Locate the cell with the specified text and output its [x, y] center coordinate. 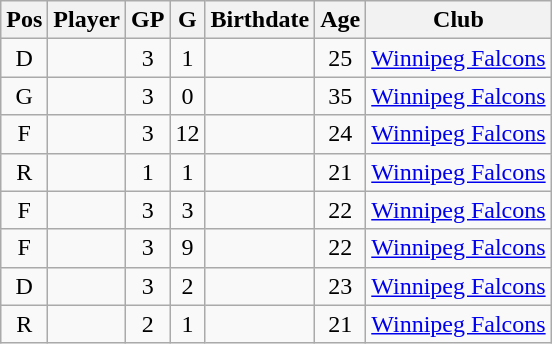
Birthdate [260, 20]
Club [458, 20]
24 [340, 134]
0 [188, 96]
Pos [24, 20]
Player [87, 20]
12 [188, 134]
Age [340, 20]
GP [148, 20]
25 [340, 58]
35 [340, 96]
23 [340, 286]
9 [188, 248]
